Locate the cell with the specified text and output its (x, y) center coordinate. 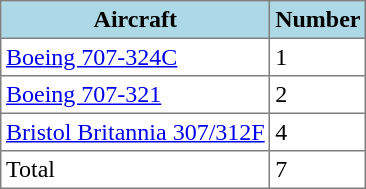
Bristol Britannia 307/312F (136, 132)
Total (136, 170)
Number (318, 20)
1 (318, 57)
Boeing 707-324C (136, 57)
Boeing 707-321 (136, 95)
Aircraft (136, 20)
2 (318, 95)
7 (318, 170)
4 (318, 132)
